Locate the cell with the specified text and output its [x, y] center coordinate. 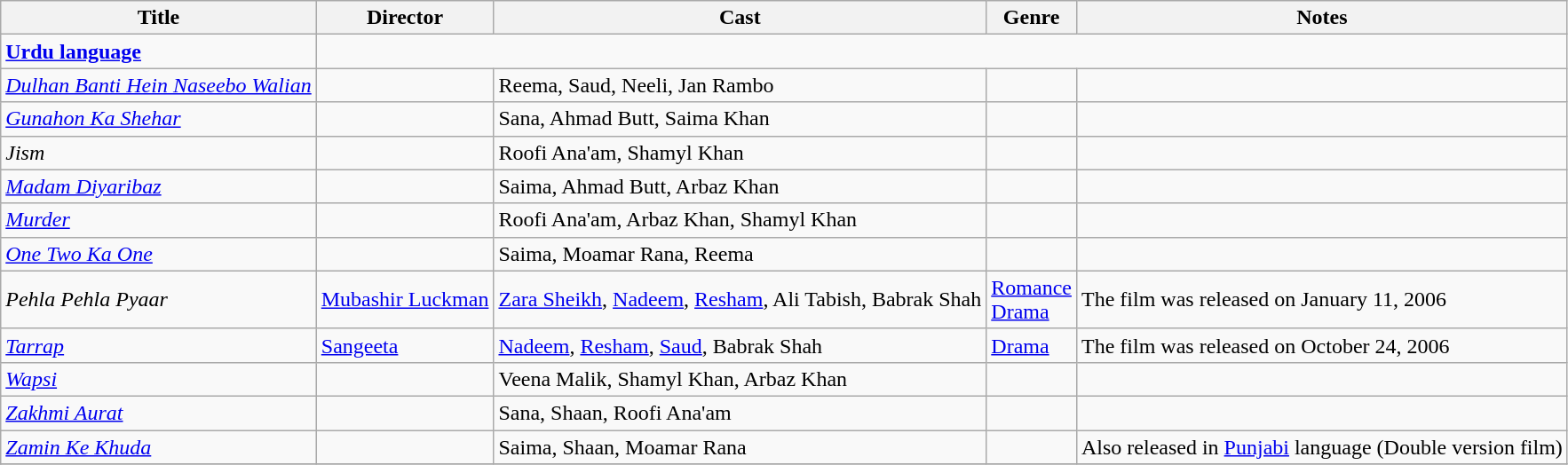
Romance Drama [1032, 300]
Notes [1321, 18]
Saima, Moamar Rana, Reema [740, 254]
Title [159, 18]
Nadeem, Resham, Saud, Babrak Shah [740, 345]
Cast [740, 18]
Drama [1032, 345]
Sana, Shaan, Roofi Ana'am [740, 413]
Reema, Saud, Neeli, Jan Rambo [740, 85]
Tarrap [159, 345]
Pehla Pehla Pyaar [159, 300]
Zakhmi Aurat [159, 413]
The film was released on October 24, 2006 [1321, 345]
Wapsi [159, 379]
Sangeeta [405, 345]
Dulhan Banti Hein Naseebo Walian [159, 85]
Saima, Ahmad Butt, Arbaz Khan [740, 186]
Urdu language [159, 51]
Zara Sheikh, Nadeem, Resham, Ali Tabish, Babrak Shah [740, 300]
Sana, Ahmad Butt, Saima Khan [740, 119]
Saima, Shaan, Moamar Rana [740, 446]
Roofi Ana'am, Arbaz Khan, Shamyl Khan [740, 220]
Veena Malik, Shamyl Khan, Arbaz Khan [740, 379]
Zamin Ke Khuda [159, 446]
Genre [1032, 18]
Murder [159, 220]
Roofi Ana'am, Shamyl Khan [740, 153]
Mubashir Luckman [405, 300]
Jism [159, 153]
Also released in Punjabi language (Double version film) [1321, 446]
Madam Diyaribaz [159, 186]
One Two Ka One [159, 254]
The film was released on January 11, 2006 [1321, 300]
Director [405, 18]
Gunahon Ka Shehar [159, 119]
